Scan for the cell matching the given text and deliver its [X, Y] coordinate at center. 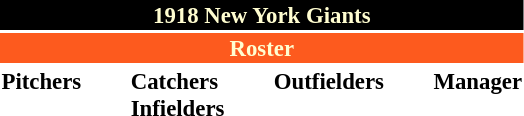
Roster [262, 48]
1918 New York Giants [262, 15]
